Extract the (x, y) coordinate from the center of the cell holding the provided text.  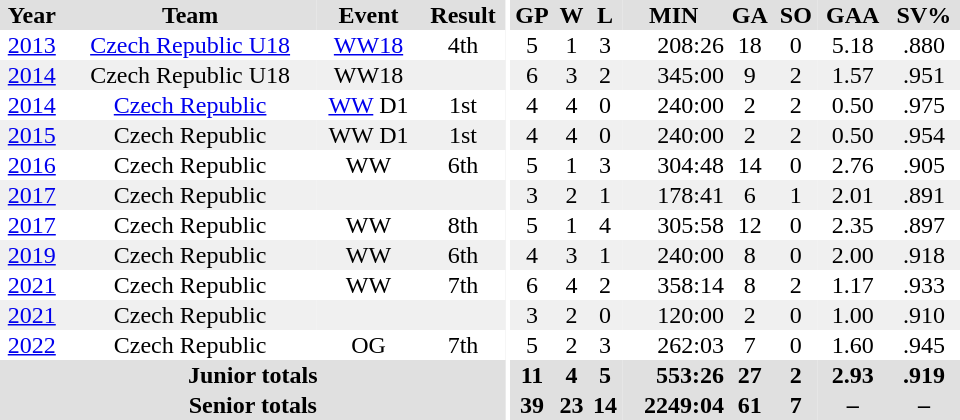
1.17 (853, 285)
Junior totals (253, 375)
208:26 (674, 45)
61 (750, 405)
2249:04 (674, 405)
Senior totals (253, 405)
GP (532, 15)
.918 (924, 255)
.905 (924, 165)
8th (462, 225)
.945 (924, 345)
SO (796, 15)
GA (750, 15)
.975 (924, 105)
178:41 (674, 195)
L (605, 15)
2.00 (853, 255)
262:03 (674, 345)
.951 (924, 75)
27 (750, 375)
2013 (32, 45)
2.35 (853, 225)
553:26 (674, 375)
.910 (924, 315)
MIN (674, 15)
9 (750, 75)
GAA (853, 15)
.933 (924, 285)
358:14 (674, 285)
4th (462, 45)
305:58 (674, 225)
.880 (924, 45)
SV% (924, 15)
2.76 (853, 165)
2.93 (853, 375)
Event (369, 15)
.897 (924, 225)
1.60 (853, 345)
5.18 (853, 45)
W (572, 15)
345:00 (674, 75)
120:00 (674, 315)
.954 (924, 135)
1.00 (853, 315)
.919 (924, 375)
2019 (32, 255)
12 (750, 225)
11 (532, 375)
2.01 (853, 195)
2016 (32, 165)
23 (572, 405)
Team (190, 15)
18 (750, 45)
304:48 (674, 165)
1.57 (853, 75)
.891 (924, 195)
2015 (32, 135)
OG (369, 345)
Result (462, 15)
39 (532, 405)
Year (32, 15)
2022 (32, 345)
